Provide the [x, y] coordinate of the cell's center where the given text is located.  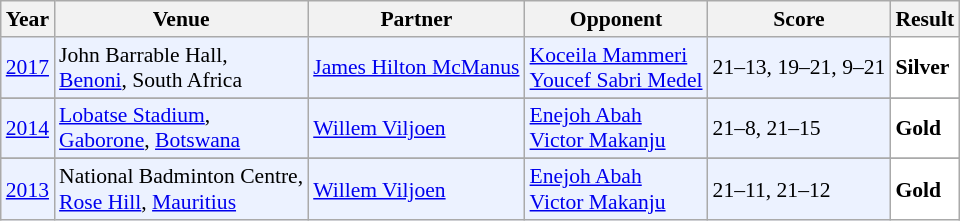
Silver [924, 68]
21–11, 21–12 [800, 190]
Result [924, 19]
Koceila Mammeri Youcef Sabri Medel [616, 68]
Lobatse Stadium,Gaborone, Botswana [181, 128]
Opponent [616, 19]
Partner [416, 19]
2013 [28, 190]
Year [28, 19]
National Badminton Centre,Rose Hill, Mauritius [181, 190]
Score [800, 19]
John Barrable Hall,Benoni, South Africa [181, 68]
2014 [28, 128]
21–8, 21–15 [800, 128]
Venue [181, 19]
James Hilton McManus [416, 68]
2017 [28, 68]
21–13, 19–21, 9–21 [800, 68]
